From the cell containing the given text, extract its center point as [X, Y] coordinate. 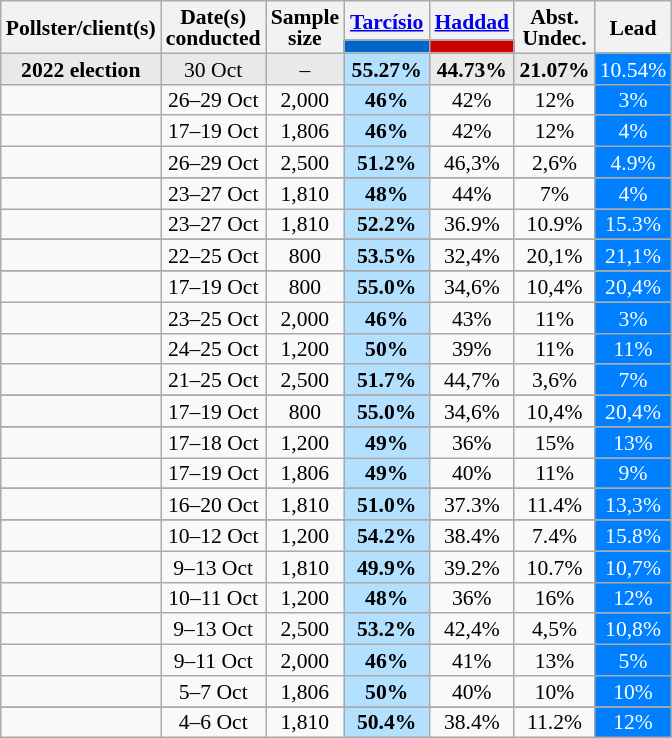
Abst.Undec. [554, 27]
52.2% [386, 224]
36.9% [472, 224]
Tarcísio [386, 20]
3,6% [554, 380]
46,3% [472, 162]
10.9% [554, 224]
– [305, 68]
50.4% [386, 722]
11.2% [554, 722]
Date(s)conducted [214, 27]
9–11 Oct [214, 660]
22–25 Oct [214, 256]
4.9% [634, 162]
39.2% [472, 566]
2022 election [81, 68]
Pollster/client(s) [81, 27]
10–11 Oct [214, 598]
32,4% [472, 256]
54.2% [386, 536]
10–12 Oct [214, 536]
17–18 Oct [214, 442]
16–20 Oct [214, 504]
2,6% [554, 162]
42,4% [472, 630]
51.7% [386, 380]
21.07% [554, 68]
39% [472, 348]
37.3% [472, 504]
10,8% [634, 630]
23–25 Oct [214, 318]
20,1% [554, 256]
15% [554, 442]
15.3% [634, 224]
24–25 Oct [214, 348]
10.7% [554, 566]
4,5% [554, 630]
51.2% [386, 162]
55.27% [386, 68]
49.9% [386, 566]
30 Oct [214, 68]
44.73% [472, 68]
16% [554, 598]
Haddad [472, 20]
44,7% [472, 380]
10,7% [634, 566]
7.4% [554, 536]
51.0% [386, 504]
5–7 Oct [214, 692]
Samplesize [305, 27]
21–25 Oct [214, 380]
Lead [634, 27]
21,1% [634, 256]
41% [472, 660]
4–6 Oct [214, 722]
5% [634, 660]
11.4% [554, 504]
53.2% [386, 630]
44% [472, 194]
53.5% [386, 256]
15.8% [634, 536]
43% [472, 318]
10.54% [634, 68]
9% [634, 474]
13,3% [634, 504]
